Scan for the cell matching the given text and deliver its (x, y) coordinate at center. 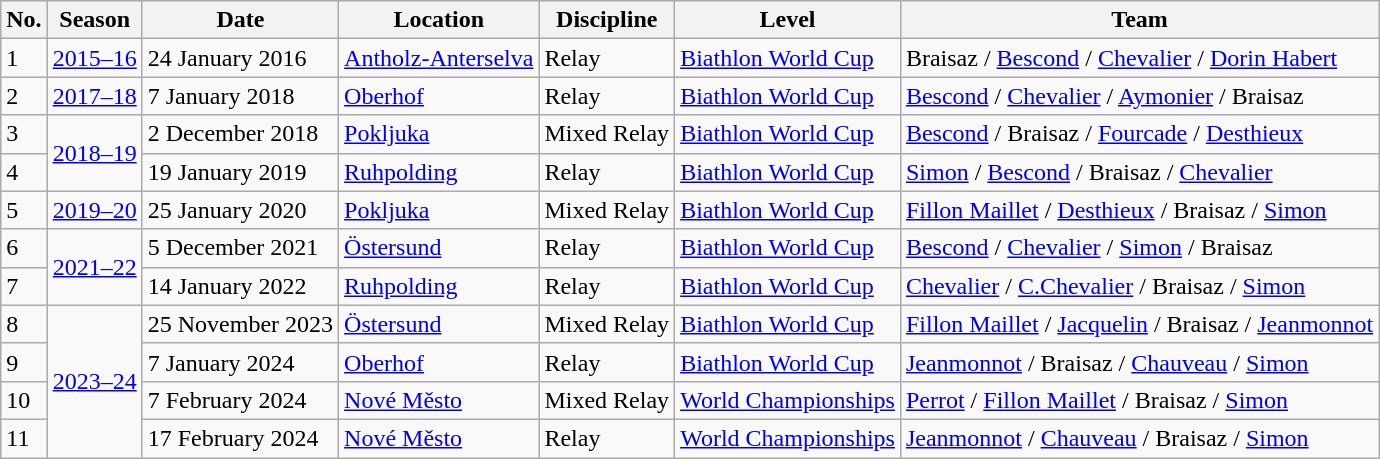
1 (24, 58)
Simon / Bescond / Braisaz / Chevalier (1139, 172)
Season (94, 20)
2018–19 (94, 153)
No. (24, 20)
2021–22 (94, 267)
Fillon Maillet / Desthieux / Braisaz / Simon (1139, 210)
4 (24, 172)
7 February 2024 (240, 400)
24 January 2016 (240, 58)
Location (439, 20)
5 (24, 210)
17 February 2024 (240, 438)
Jeanmonnot / Braisaz / Chauveau / Simon (1139, 362)
25 January 2020 (240, 210)
19 January 2019 (240, 172)
Jeanmonnot / Chauveau / Braisaz / Simon (1139, 438)
14 January 2022 (240, 286)
Braisaz / Bescond / Chevalier / Dorin Habert (1139, 58)
Perrot / Fillon Maillet / Braisaz / Simon (1139, 400)
8 (24, 324)
7 (24, 286)
Bescond / Chevalier / Simon / Braisaz (1139, 248)
Team (1139, 20)
10 (24, 400)
Level (788, 20)
6 (24, 248)
Bescond / Chevalier / Aymonier / Braisaz (1139, 96)
2019–20 (94, 210)
Chevalier / C.Chevalier / Braisaz / Simon (1139, 286)
Antholz-Anterselva (439, 58)
2017–18 (94, 96)
2 (24, 96)
2 December 2018 (240, 134)
Fillon Maillet / Jacquelin / Braisaz / Jeanmonnot (1139, 324)
5 December 2021 (240, 248)
2015–16 (94, 58)
Date (240, 20)
2023–24 (94, 381)
3 (24, 134)
9 (24, 362)
25 November 2023 (240, 324)
Bescond / Braisaz / Fourcade / Desthieux (1139, 134)
7 January 2024 (240, 362)
7 January 2018 (240, 96)
Discipline (607, 20)
11 (24, 438)
